Locate the cell with the specified text and output its [x, y] center coordinate. 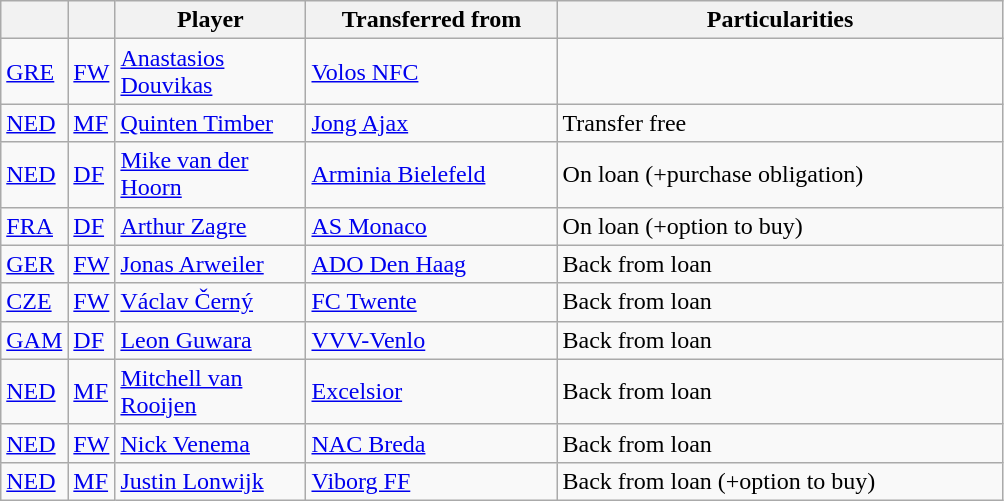
Václav Černý [210, 302]
Quinten Timber [210, 123]
Justin Lonwijk [210, 481]
Arthur Zagre [210, 226]
Transferred from [432, 20]
Transfer free [780, 123]
FC Twente [432, 302]
Mitchell van Rooijen [210, 392]
GER [34, 264]
Volos NFC [432, 72]
Back from loan (+option to buy) [780, 481]
NAC Breda [432, 443]
CZE [34, 302]
Jonas Arweiler [210, 264]
VVV-Venlo [432, 340]
AS Monaco [432, 226]
Nick Venema [210, 443]
ADO Den Haag [432, 264]
On loan (+option to buy) [780, 226]
GRE [34, 72]
Anastasios Douvikas [210, 72]
On loan (+purchase obligation) [780, 174]
Excelsior [432, 392]
Leon Guwara [210, 340]
Particularities [780, 20]
Jong Ajax [432, 123]
Viborg FF [432, 481]
GAM [34, 340]
Mike van der Hoorn [210, 174]
Arminia Bielefeld [432, 174]
Player [210, 20]
FRA [34, 226]
